From the cell containing the given text, extract its center point as [X, Y] coordinate. 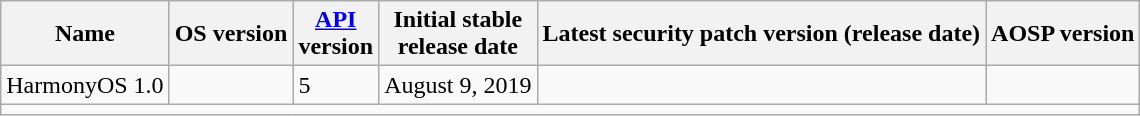
Latest security patch version (release date) [762, 34]
Name [85, 34]
Initial stablerelease date [458, 34]
August 9, 2019 [458, 85]
APIversion [336, 34]
AOSP version [1063, 34]
OS version [231, 34]
HarmonyOS 1.0 [85, 85]
5 [336, 85]
